For the text-containing cell, return its midpoint in [X, Y] coordinate format. 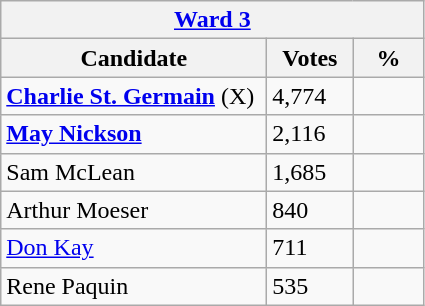
May Nickson [134, 134]
% [388, 58]
535 [310, 286]
1,685 [310, 172]
4,774 [310, 96]
Arthur Moeser [134, 210]
Ward 3 [212, 20]
Rene Paquin [134, 286]
2,116 [310, 134]
Sam McLean [134, 172]
Don Kay [134, 248]
711 [310, 248]
Candidate [134, 58]
840 [310, 210]
Votes [310, 58]
Charlie St. Germain (X) [134, 96]
